Provide the [X, Y] coordinate of the cell's center where the given text is located.  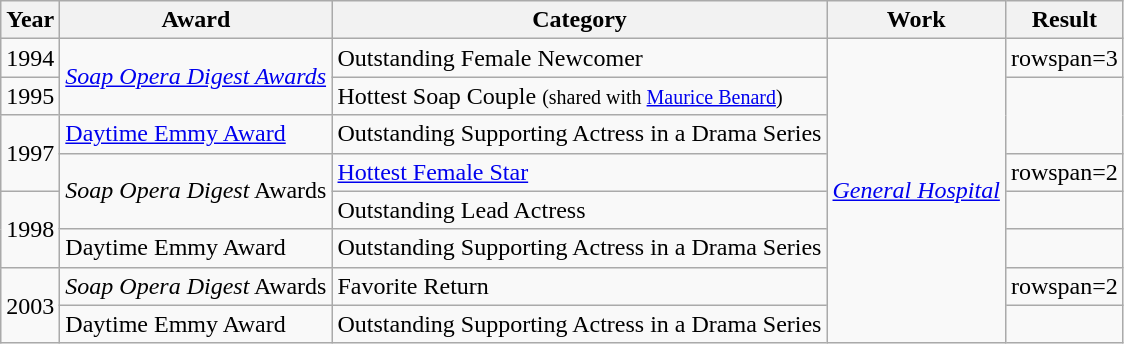
Hottest Soap Couple (shared with Maurice Benard) [580, 96]
Favorite Return [580, 286]
Year [30, 20]
rowspan=3 [1064, 58]
Result [1064, 20]
2003 [30, 305]
Outstanding Female Newcomer [580, 58]
Category [580, 20]
General Hospital [916, 191]
Work [916, 20]
1997 [30, 153]
Hottest Female Star [580, 172]
1998 [30, 229]
Award [196, 20]
1994 [30, 58]
1995 [30, 96]
Outstanding Lead Actress [580, 210]
